Detect which cell encompasses the target text, then output its [x, y] center coordinate. 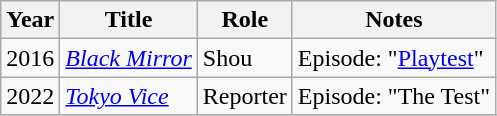
Episode: "Playtest" [394, 58]
Title [128, 20]
Notes [394, 20]
Shou [244, 58]
2016 [30, 58]
2022 [30, 96]
Black Mirror [128, 58]
Year [30, 20]
Role [244, 20]
Reporter [244, 96]
Episode: "The Test" [394, 96]
Tokyo Vice [128, 96]
